Search for the cell housing the specified text and yield its [X, Y] center coordinate. 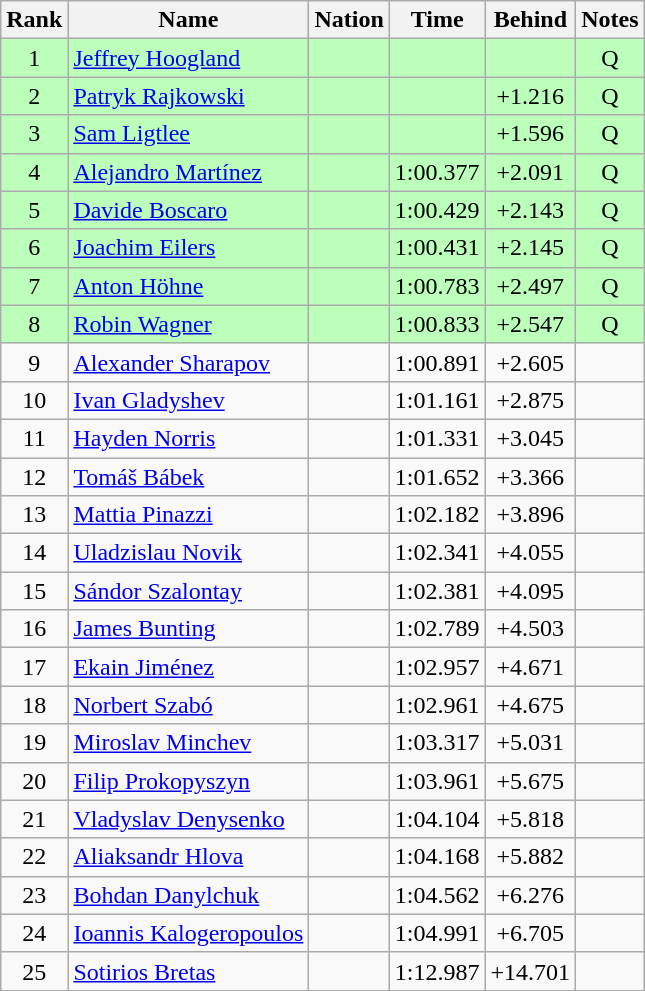
Sam Ligtlee [188, 134]
Davide Boscaro [188, 210]
18 [34, 705]
+3.045 [530, 438]
1:00.429 [437, 210]
Tomáš Bábek [188, 477]
Notes [610, 20]
20 [34, 781]
Nation [349, 20]
Name [188, 20]
Patryk Rajkowski [188, 96]
+4.095 [530, 591]
16 [34, 629]
Alexander Sharapov [188, 362]
1:02.381 [437, 591]
1 [34, 58]
1:02.182 [437, 515]
21 [34, 819]
1:00.833 [437, 324]
James Bunting [188, 629]
Joachim Eilers [188, 248]
Sotirios Bretas [188, 971]
Uladzislau Novik [188, 553]
+2.605 [530, 362]
Mattia Pinazzi [188, 515]
11 [34, 438]
14 [34, 553]
Ivan Gladyshev [188, 400]
1:04.562 [437, 895]
Bohdan Danylchuk [188, 895]
+3.896 [530, 515]
1:03.317 [437, 743]
+4.055 [530, 553]
5 [34, 210]
+2.547 [530, 324]
Norbert Szabó [188, 705]
10 [34, 400]
1:04.104 [437, 819]
+4.675 [530, 705]
1:00.891 [437, 362]
17 [34, 667]
7 [34, 286]
1:02.789 [437, 629]
1:00.431 [437, 248]
3 [34, 134]
Anton Höhne [188, 286]
15 [34, 591]
8 [34, 324]
1:02.961 [437, 705]
+5.818 [530, 819]
+1.216 [530, 96]
Jeffrey Hoogland [188, 58]
1:12.987 [437, 971]
12 [34, 477]
+5.882 [530, 857]
+2.875 [530, 400]
1:00.783 [437, 286]
Alejandro Martínez [188, 172]
19 [34, 743]
+4.671 [530, 667]
Ekain Jiménez [188, 667]
Filip Prokopyszyn [188, 781]
+2.497 [530, 286]
4 [34, 172]
1:00.377 [437, 172]
2 [34, 96]
+2.145 [530, 248]
Time [437, 20]
24 [34, 933]
23 [34, 895]
+1.596 [530, 134]
25 [34, 971]
+14.701 [530, 971]
1:04.168 [437, 857]
1:01.161 [437, 400]
+5.031 [530, 743]
+5.675 [530, 781]
9 [34, 362]
Hayden Norris [188, 438]
1:02.957 [437, 667]
Robin Wagner [188, 324]
+6.276 [530, 895]
1:03.961 [437, 781]
+3.366 [530, 477]
Rank [34, 20]
Ioannis Kalogeropoulos [188, 933]
Aliaksandr Hlova [188, 857]
13 [34, 515]
Vladyslav Denysenko [188, 819]
+4.503 [530, 629]
Sándor Szalontay [188, 591]
+2.091 [530, 172]
22 [34, 857]
1:02.341 [437, 553]
1:04.991 [437, 933]
1:01.331 [437, 438]
1:01.652 [437, 477]
Behind [530, 20]
+2.143 [530, 210]
+6.705 [530, 933]
6 [34, 248]
Miroslav Minchev [188, 743]
